Identify which cell holds the provided text, then report its [X, Y] central coordinate. 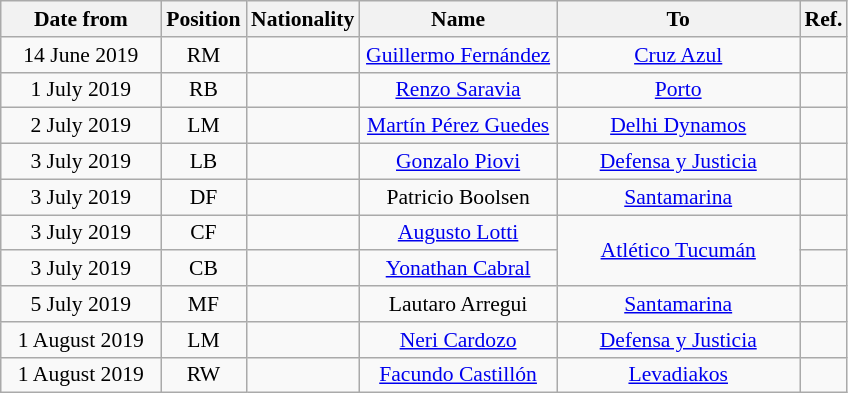
Martín Pérez Guedes [458, 126]
RB [204, 90]
Levadiakos [678, 375]
1 July 2019 [81, 90]
MF [204, 304]
CF [204, 233]
Porto [678, 90]
Gonzalo Piovi [458, 162]
Position [204, 19]
Augusto Lotti [458, 233]
Guillermo Fernández [458, 55]
14 June 2019 [81, 55]
2 July 2019 [81, 126]
LB [204, 162]
Ref. [824, 19]
RM [204, 55]
5 July 2019 [81, 304]
Renzo Saravia [458, 90]
Neri Cardozo [458, 340]
DF [204, 197]
To [678, 19]
Nationality [302, 19]
Lautaro Arregui [458, 304]
Cruz Azul [678, 55]
Delhi Dynamos [678, 126]
Name [458, 19]
RW [204, 375]
CB [204, 269]
Facundo Castillón [458, 375]
Date from [81, 19]
Yonathan Cabral [458, 269]
Patricio Boolsen [458, 197]
Atlético Tucumán [678, 250]
